From the cell containing the given text, extract its center point as [X, Y] coordinate. 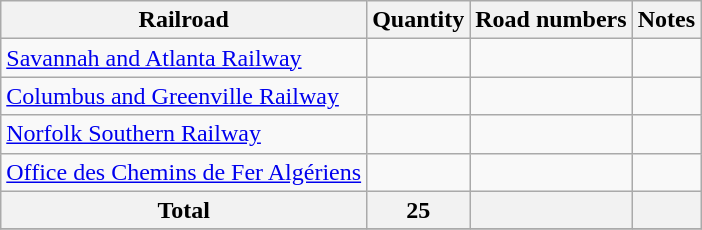
Notes [666, 20]
Quantity [418, 20]
Total [184, 210]
25 [418, 210]
Office des Chemins de Fer Algériens [184, 172]
Road numbers [551, 20]
Savannah and Atlanta Railway [184, 58]
Columbus and Greenville Railway [184, 96]
Railroad [184, 20]
Norfolk Southern Railway [184, 134]
